Scan for the cell matching the given text and deliver its (x, y) coordinate at center. 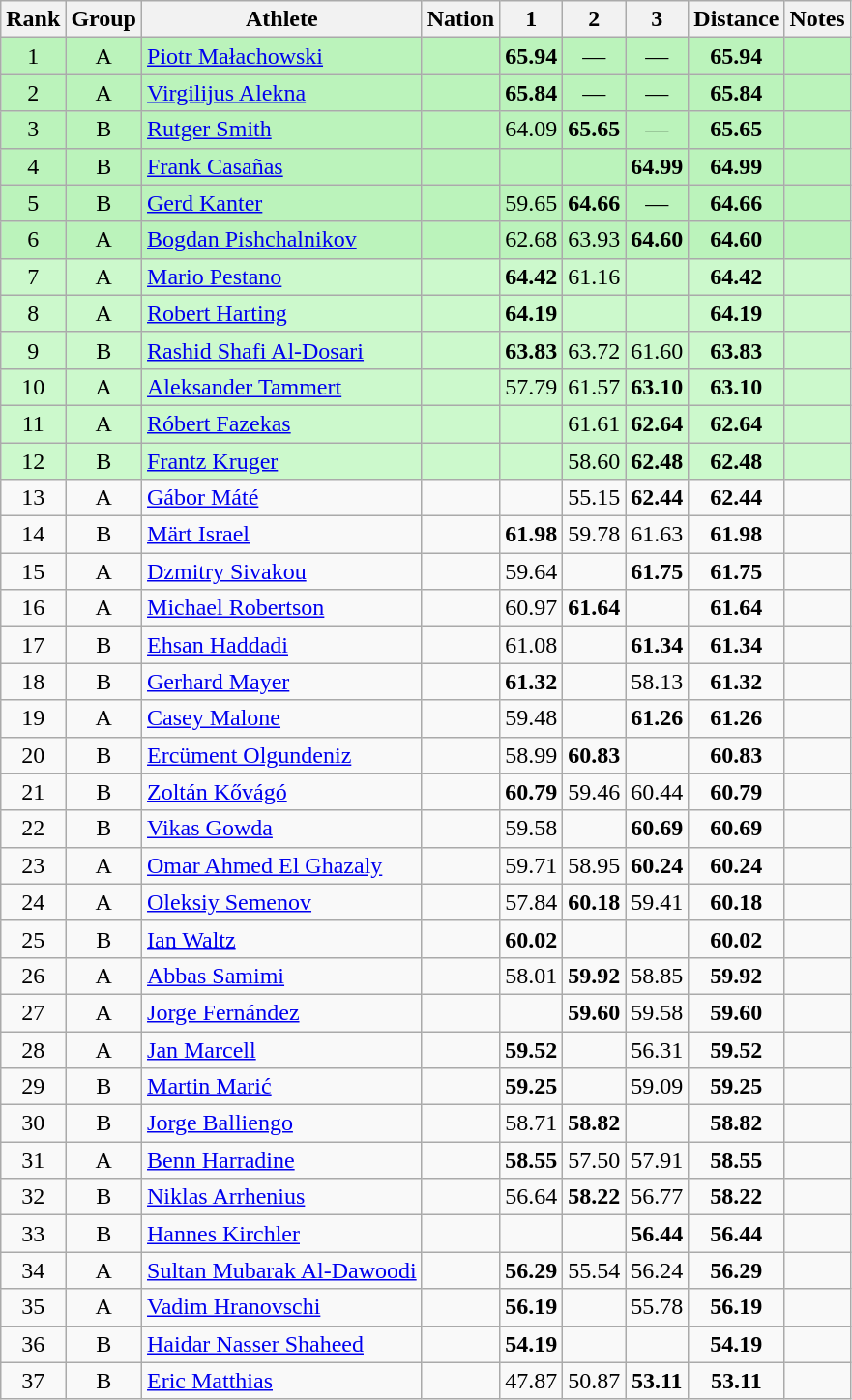
57.50 (594, 1160)
26 (33, 976)
59.71 (532, 865)
Ercüment Olgundeniz (282, 755)
17 (33, 645)
Ian Waltz (282, 939)
56.64 (532, 1197)
56.77 (658, 1197)
59.41 (658, 902)
Róbert Fazekas (282, 423)
55.15 (594, 498)
58.13 (658, 682)
15 (33, 571)
57.84 (532, 902)
Märt Israel (282, 535)
57.91 (658, 1160)
Bogdan Pishchalnikov (282, 240)
4 (33, 166)
18 (33, 682)
58.60 (594, 461)
61.16 (594, 277)
57.79 (532, 387)
Martin Marić (282, 1087)
Dzmitry Sivakou (282, 571)
22 (33, 829)
16 (33, 608)
61.60 (658, 350)
37 (33, 1381)
60.97 (532, 608)
Omar Ahmed El Ghazaly (282, 865)
23 (33, 865)
56.24 (658, 1270)
Ehsan Haddadi (282, 645)
Virgilijus Alekna (282, 93)
56.31 (658, 1049)
Abbas Samimi (282, 976)
31 (33, 1160)
35 (33, 1307)
Haidar Nasser Shaheed (282, 1344)
58.01 (532, 976)
14 (33, 535)
59.65 (532, 203)
61.61 (594, 423)
Gerhard Mayer (282, 682)
Jorge Balliengo (282, 1123)
61.57 (594, 387)
55.54 (594, 1270)
24 (33, 902)
9 (33, 350)
34 (33, 1270)
60.44 (658, 792)
Robert Harting (282, 313)
Michael Robertson (282, 608)
Zoltán Kővágó (282, 792)
30 (33, 1123)
Gerd Kanter (282, 203)
64.09 (532, 130)
Oleksiy Semenov (282, 902)
59.09 (658, 1087)
61.08 (532, 645)
11 (33, 423)
5 (33, 203)
33 (33, 1234)
Rank (33, 19)
Group (104, 19)
Eric Matthias (282, 1381)
Mario Pestano (282, 277)
59.46 (594, 792)
Distance (737, 19)
21 (33, 792)
36 (33, 1344)
Benn Harradine (282, 1160)
50.87 (594, 1381)
58.95 (594, 865)
62.68 (532, 240)
Vikas Gowda (282, 829)
12 (33, 461)
Rashid Shafi Al-Dosari (282, 350)
58.85 (658, 976)
28 (33, 1049)
59.78 (594, 535)
Piotr Małachowski (282, 56)
Vadim Hranovschi (282, 1307)
Nation (460, 19)
Sultan Mubarak Al-Dawoodi (282, 1270)
6 (33, 240)
Aleksander Tammert (282, 387)
61.63 (658, 535)
Rutger Smith (282, 130)
7 (33, 277)
63.72 (594, 350)
8 (33, 313)
29 (33, 1087)
25 (33, 939)
59.48 (532, 718)
Niklas Arrhenius (282, 1197)
Frank Casañas (282, 166)
Gábor Máté (282, 498)
Jan Marcell (282, 1049)
19 (33, 718)
10 (33, 387)
Jorge Fernández (282, 1012)
47.87 (532, 1381)
63.93 (594, 240)
Hannes Kirchler (282, 1234)
32 (33, 1197)
59.64 (532, 571)
58.99 (532, 755)
27 (33, 1012)
Athlete (282, 19)
13 (33, 498)
Frantz Kruger (282, 461)
58.71 (532, 1123)
Notes (817, 19)
55.78 (658, 1307)
Casey Malone (282, 718)
20 (33, 755)
